Find where the given text appears and provide that cell's center as [x, y] coordinate. 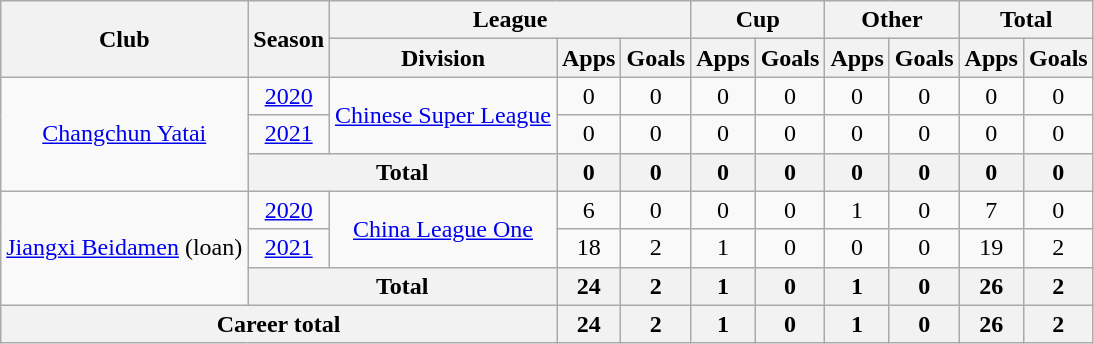
Cup [758, 20]
Other [892, 20]
League [510, 20]
18 [588, 248]
Club [124, 39]
Changchun Yatai [124, 134]
Season [289, 39]
Jiangxi Beidamen (loan) [124, 248]
19 [991, 248]
Career total [279, 324]
6 [588, 210]
Division [444, 58]
7 [991, 210]
China League One [444, 229]
Chinese Super League [444, 115]
